Capture the cell that displays the provided text and extract its [x, y] central coordinate. 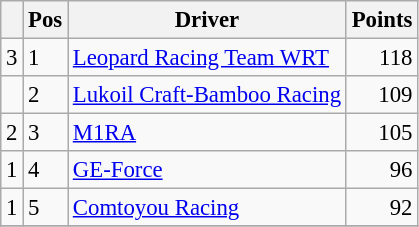
Comtoyou Racing [208, 208]
92 [382, 208]
Lukoil Craft-Bamboo Racing [208, 95]
109 [382, 95]
Leopard Racing Team WRT [208, 58]
5 [46, 208]
105 [382, 133]
96 [382, 170]
Points [382, 20]
Driver [208, 20]
M1RA [208, 133]
GE-Force [208, 170]
4 [46, 170]
118 [382, 58]
Pos [46, 20]
